Extract the [x, y] coordinate from the center of the cell holding the provided text.  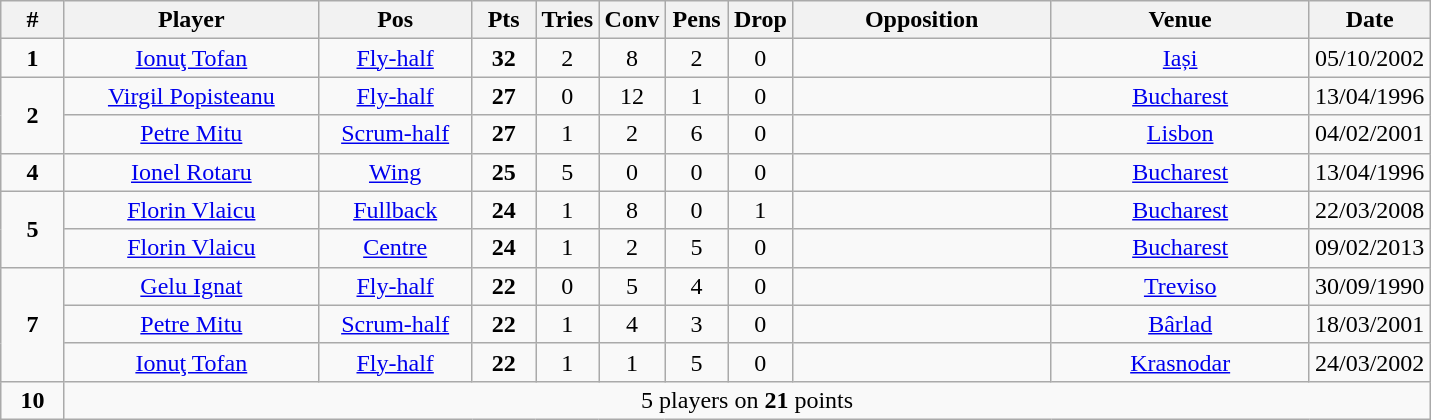
Wing [395, 172]
6 [697, 134]
Pos [395, 20]
12 [632, 96]
Pts [504, 20]
Bârlad [1180, 324]
32 [504, 58]
# [33, 20]
04/02/2001 [1369, 134]
5 players on 21 points [747, 400]
Centre [395, 248]
Krasnodar [1180, 362]
Venue [1180, 20]
Tries [568, 20]
Iași [1180, 58]
25 [504, 172]
10 [33, 400]
Gelu Ignat [191, 286]
Player [191, 20]
Drop [760, 20]
18/03/2001 [1369, 324]
09/02/2013 [1369, 248]
Date [1369, 20]
Fullback [395, 210]
Virgil Popisteanu [191, 96]
Opposition [922, 20]
Pens [697, 20]
Ionel Rotaru [191, 172]
30/09/1990 [1369, 286]
05/10/2002 [1369, 58]
7 [33, 324]
22/03/2008 [1369, 210]
24/03/2002 [1369, 362]
Conv [632, 20]
3 [697, 324]
Treviso [1180, 286]
Lisbon [1180, 134]
